Find where the given text appears and provide that cell's center as [x, y] coordinate. 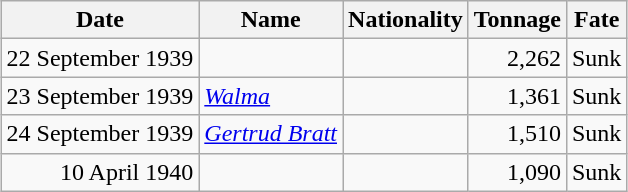
1,510 [517, 134]
Nationality [406, 20]
Walma [271, 96]
Fate [596, 20]
23 September 1939 [100, 96]
Gertrud Bratt [271, 134]
Date [100, 20]
10 April 1940 [100, 172]
Tonnage [517, 20]
2,262 [517, 58]
24 September 1939 [100, 134]
Name [271, 20]
1,090 [517, 172]
1,361 [517, 96]
22 September 1939 [100, 58]
